Provide the [x, y] coordinate of the cell's center where the given text is located.  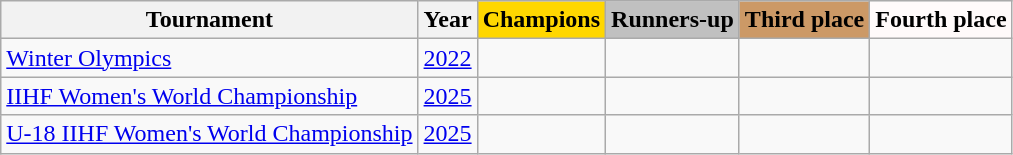
Year [448, 20]
IIHF Women's World Championship [210, 96]
Fourth place [941, 20]
Winter Olympics [210, 58]
Tournament [210, 20]
Third place [804, 20]
Champions [541, 20]
U-18 IIHF Women's World Championship [210, 134]
2022 [448, 58]
Runners-up [673, 20]
